Identify which cell holds the provided text, then report its [x, y] central coordinate. 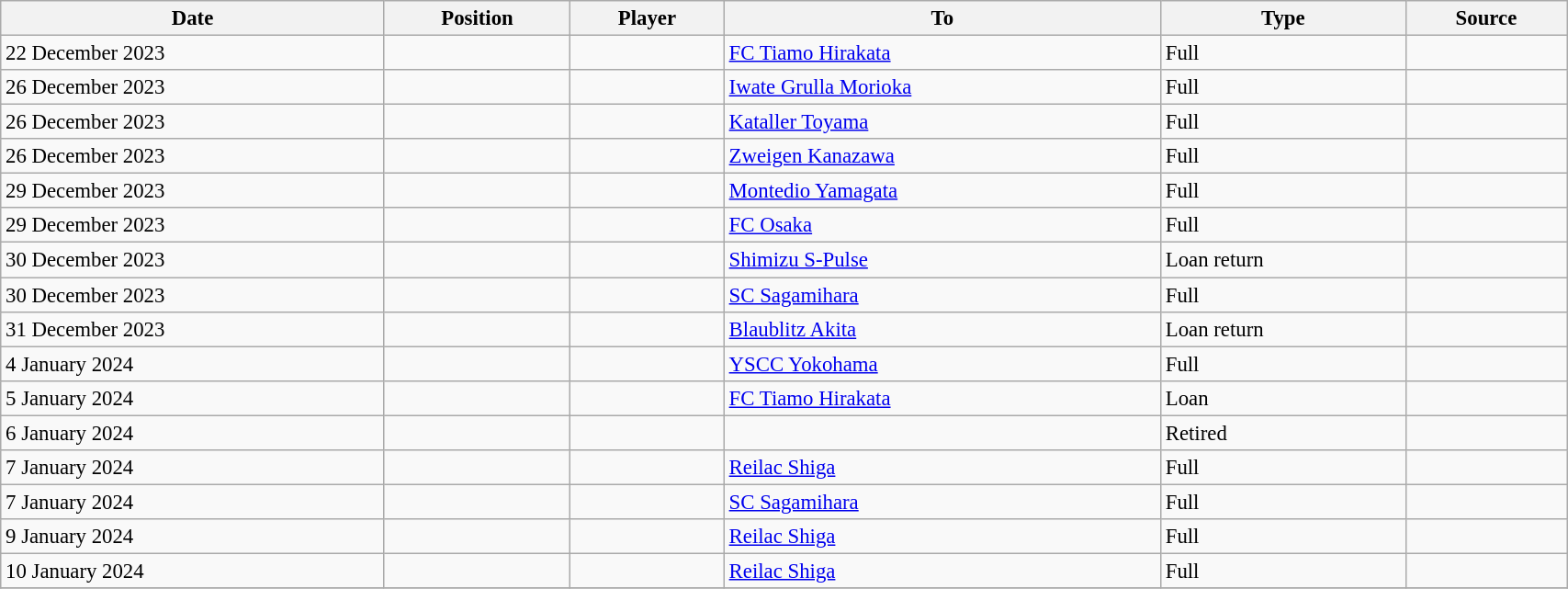
Loan [1282, 398]
Retired [1282, 433]
5 January 2024 [193, 398]
Player [648, 18]
Shimizu S-Pulse [942, 260]
Source [1486, 18]
Blaublitz Akita [942, 329]
9 January 2024 [193, 537]
22 December 2023 [193, 53]
Date [193, 18]
6 January 2024 [193, 433]
31 December 2023 [193, 329]
FC Osaka [942, 225]
Type [1282, 18]
Position [477, 18]
Iwate Grulla Morioka [942, 87]
10 January 2024 [193, 571]
Kataller Toyama [942, 122]
Zweigen Kanazawa [942, 156]
4 January 2024 [193, 364]
Montedio Yamagata [942, 191]
To [942, 18]
YSCC Yokohama [942, 364]
